Return [x, y] of the center of cell containing provided text 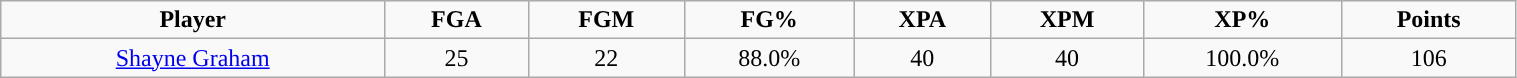
25 [457, 58]
XP% [1242, 20]
106 [1428, 58]
22 [606, 58]
XPA [922, 20]
FGM [606, 20]
88.0% [769, 58]
Shayne Graham [193, 58]
XPM [1068, 20]
Points [1428, 20]
Player [193, 20]
FGA [457, 20]
100.0% [1242, 58]
FG% [769, 20]
